Detect which cell encompasses the target text, then output its (X, Y) center coordinate. 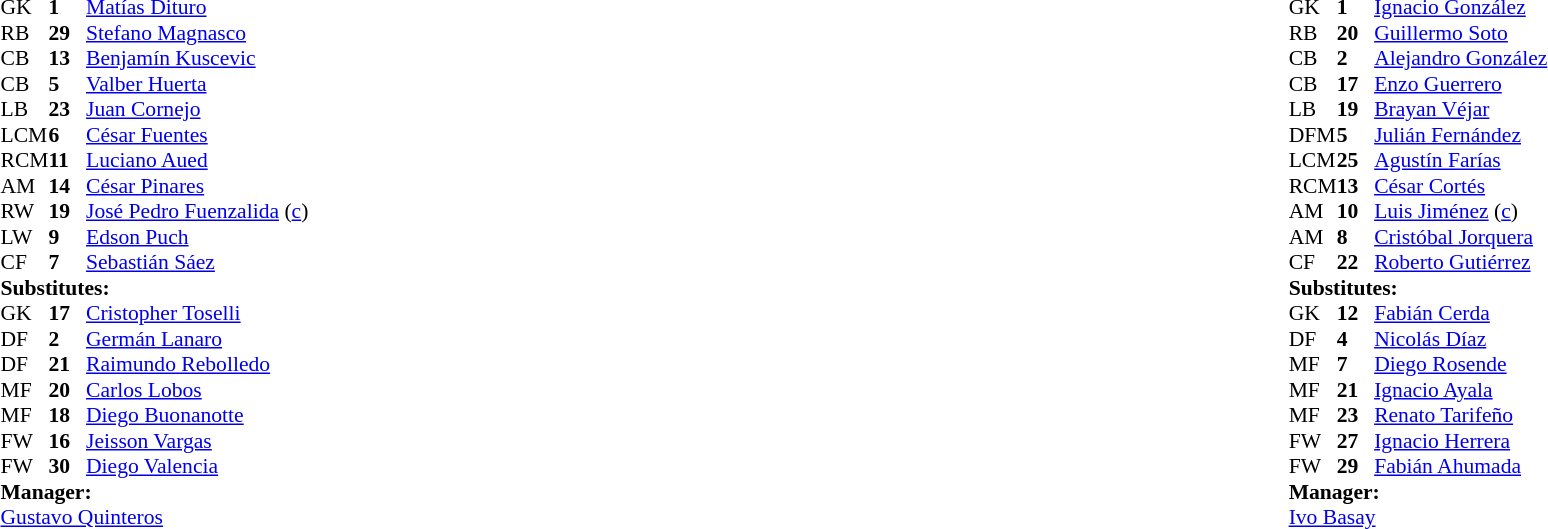
Diego Buonanotte (197, 415)
Ignacio Herrera (1460, 441)
Ignacio Ayala (1460, 390)
Enzo Guerrero (1460, 84)
16 (67, 441)
César Cortés (1460, 186)
Alejandro González (1460, 59)
9 (67, 237)
6 (67, 135)
Guillermo Soto (1460, 33)
10 (1356, 211)
Sebastián Sáez (197, 263)
RW (24, 211)
DFM (1313, 135)
Edson Puch (197, 237)
22 (1356, 263)
27 (1356, 441)
Stefano Magnasco (197, 33)
4 (1356, 339)
Diego Rosende (1460, 365)
Roberto Gutiérrez (1460, 263)
Cristopher Toselli (197, 313)
Jeisson Vargas (197, 441)
César Pinares (197, 186)
Julián Fernández (1460, 135)
Diego Valencia (197, 467)
Juan Cornejo (197, 109)
Luciano Aued (197, 161)
LW (24, 237)
Luis Jiménez (c) (1460, 211)
Nicolás Díaz (1460, 339)
Fabián Ahumada (1460, 467)
30 (67, 467)
18 (67, 415)
11 (67, 161)
Carlos Lobos (197, 390)
César Fuentes (197, 135)
José Pedro Fuenzalida (c) (197, 211)
Renato Tarifeño (1460, 415)
Raimundo Rebolledo (197, 365)
Germán Lanaro (197, 339)
25 (1356, 161)
Agustín Farías (1460, 161)
Fabián Cerda (1460, 313)
8 (1356, 237)
14 (67, 186)
Brayan Véjar (1460, 109)
Valber Huerta (197, 84)
12 (1356, 313)
Cristóbal Jorquera (1460, 237)
Benjamín Kuscevic (197, 59)
